Output the [X, Y] coordinate of the center of the cell containing the given text.  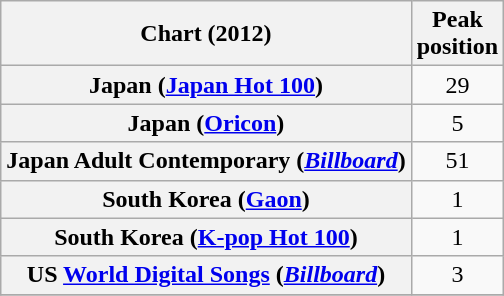
Japan Adult Contemporary (Billboard) [206, 161]
5 [457, 123]
US World Digital Songs (Billboard) [206, 275]
Chart (2012) [206, 34]
29 [457, 85]
51 [457, 161]
Peakposition [457, 34]
South Korea (K-pop Hot 100) [206, 237]
Japan (Japan Hot 100) [206, 85]
Japan (Oricon) [206, 123]
3 [457, 275]
South Korea (Gaon) [206, 199]
